Find where the given text appears and provide that cell's center as (X, Y) coordinate. 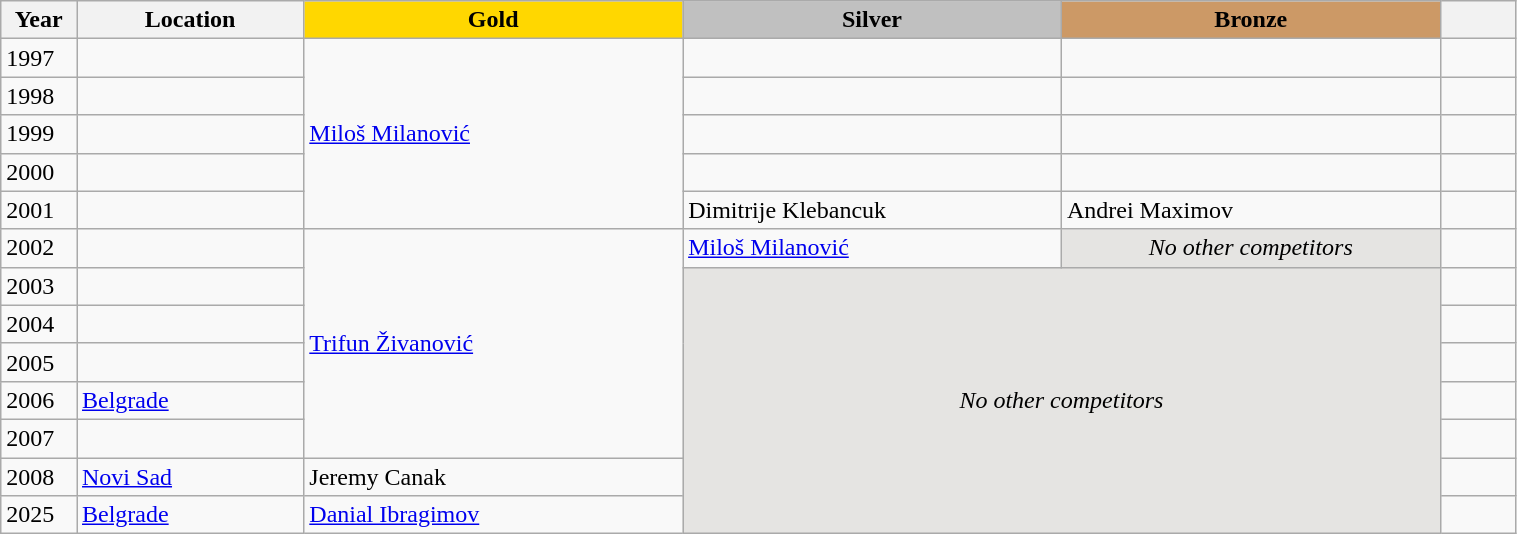
1997 (39, 58)
Year (39, 20)
Bronze (1250, 20)
Silver (872, 20)
Gold (494, 20)
Dimitrije Klebancuk (872, 210)
2003 (39, 286)
2001 (39, 210)
2007 (39, 438)
2006 (39, 400)
2000 (39, 172)
Danial Ibragimov (494, 515)
Location (190, 20)
1998 (39, 96)
Andrei Maximov (1250, 210)
Novi Sad (190, 477)
2025 (39, 515)
Jeremy Canak (494, 477)
1999 (39, 134)
2004 (39, 324)
2008 (39, 477)
2002 (39, 248)
Trifun Živanović (494, 343)
2005 (39, 362)
